Extract the [x, y] coordinate from the center of the cell holding the provided text.  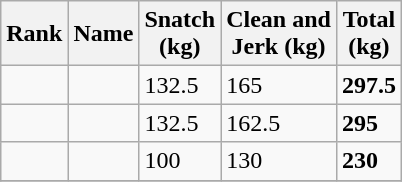
Rank [34, 34]
162.5 [279, 123]
100 [180, 161]
Clean and Jerk (kg) [279, 34]
230 [368, 161]
Total (kg) [368, 34]
165 [279, 85]
Snatch (kg) [180, 34]
Name [104, 34]
295 [368, 123]
297.5 [368, 85]
130 [279, 161]
